Extract the (x, y) coordinate from the center of the cell holding the provided text.  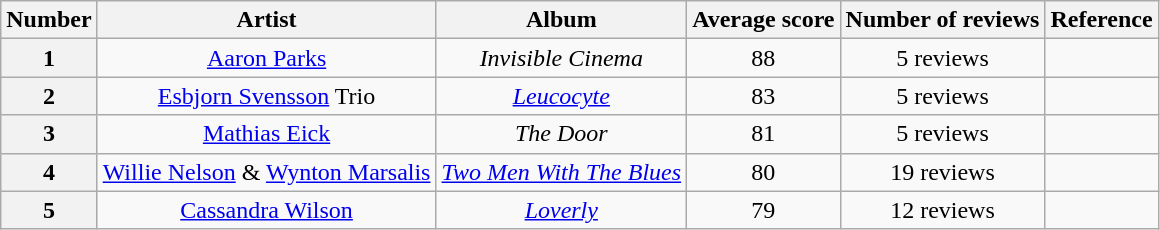
88 (764, 58)
5 (49, 210)
Aaron Parks (266, 58)
Number (49, 20)
12 reviews (942, 210)
4 (49, 172)
Artist (266, 20)
Average score (764, 20)
Willie Nelson & Wynton Marsalis (266, 172)
19 reviews (942, 172)
Loverly (562, 210)
Mathias Eick (266, 134)
81 (764, 134)
Esbjorn Svensson Trio (266, 96)
Leucocyte (562, 96)
Cassandra Wilson (266, 210)
3 (49, 134)
Invisible Cinema (562, 58)
2 (49, 96)
83 (764, 96)
Two Men With The Blues (562, 172)
The Door (562, 134)
1 (49, 58)
79 (764, 210)
Reference (1102, 20)
Number of reviews (942, 20)
80 (764, 172)
Album (562, 20)
